Capture the cell that displays the provided text and extract its (X, Y) central coordinate. 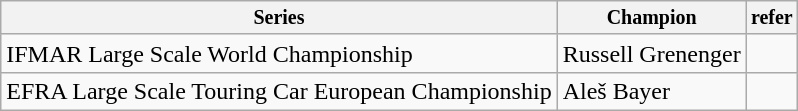
refer (772, 18)
Series (279, 18)
EFRA Large Scale Touring Car European Championship (279, 91)
IFMAR Large Scale World Championship (279, 53)
Russell Grenenger (652, 53)
Aleš Bayer (652, 91)
Champion (652, 18)
